Output the [x, y] coordinate of the center of the cell containing the given text.  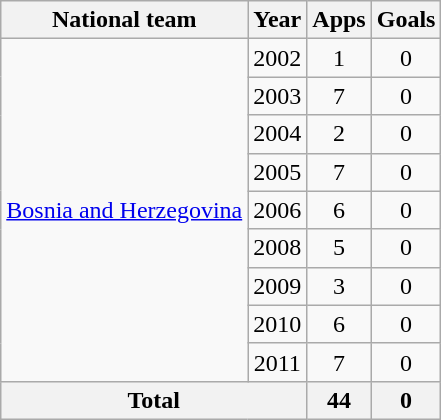
2009 [278, 286]
Total [154, 400]
2011 [278, 362]
2004 [278, 134]
Bosnia and Herzegovina [124, 210]
Goals [406, 20]
National team [124, 20]
2003 [278, 96]
Year [278, 20]
5 [339, 248]
2008 [278, 248]
Apps [339, 20]
1 [339, 58]
3 [339, 286]
2010 [278, 324]
2006 [278, 210]
2005 [278, 172]
2 [339, 134]
2002 [278, 58]
44 [339, 400]
